For the text-containing cell, return its midpoint in (X, Y) coordinate format. 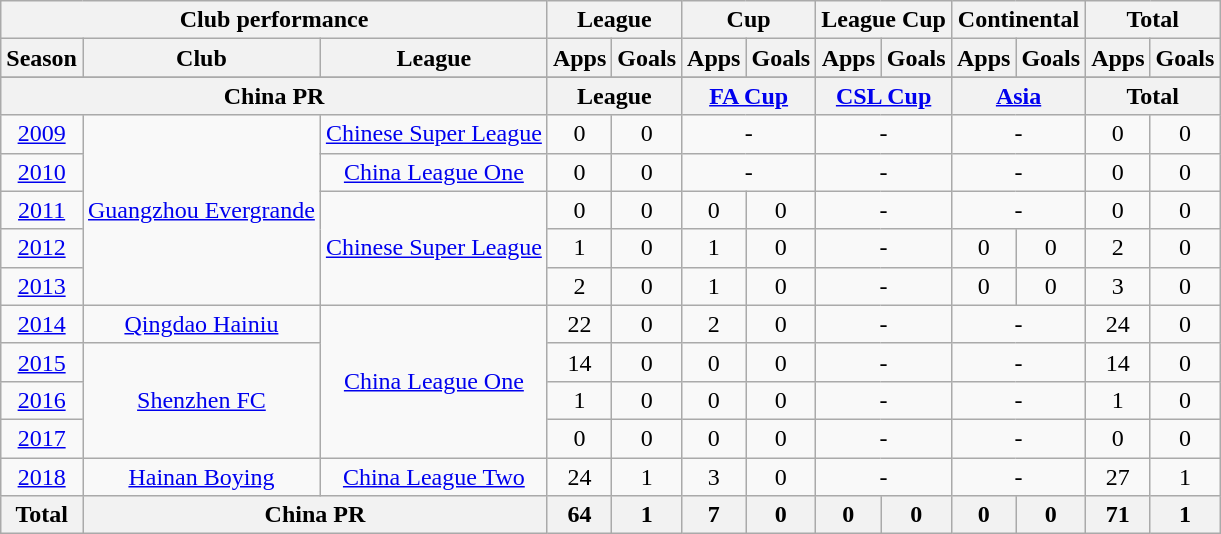
Club performance (274, 20)
Hainan Boying (201, 477)
Club (201, 58)
Cup (749, 20)
2015 (42, 362)
2011 (42, 210)
2012 (42, 248)
22 (579, 324)
2014 (42, 324)
CSL Cup (884, 96)
Shenzhen FC (201, 400)
2016 (42, 400)
FA Cup (749, 96)
Asia (1018, 96)
2013 (42, 286)
Qingdao Hainiu (201, 324)
2010 (42, 172)
China League Two (434, 477)
64 (579, 515)
Season (42, 58)
71 (1118, 515)
2017 (42, 438)
2009 (42, 134)
7 (714, 515)
League Cup (884, 20)
Guangzhou Evergrande (201, 210)
2018 (42, 477)
27 (1118, 477)
Continental (1018, 20)
